Return [X, Y] of the center of cell containing provided text 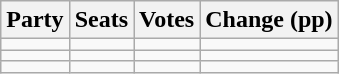
Party [35, 20]
Change (pp) [269, 20]
Votes [167, 20]
Seats [101, 20]
